Pinpoint the cell where the given text exists, returning its [x, y] midpoint coordinate. 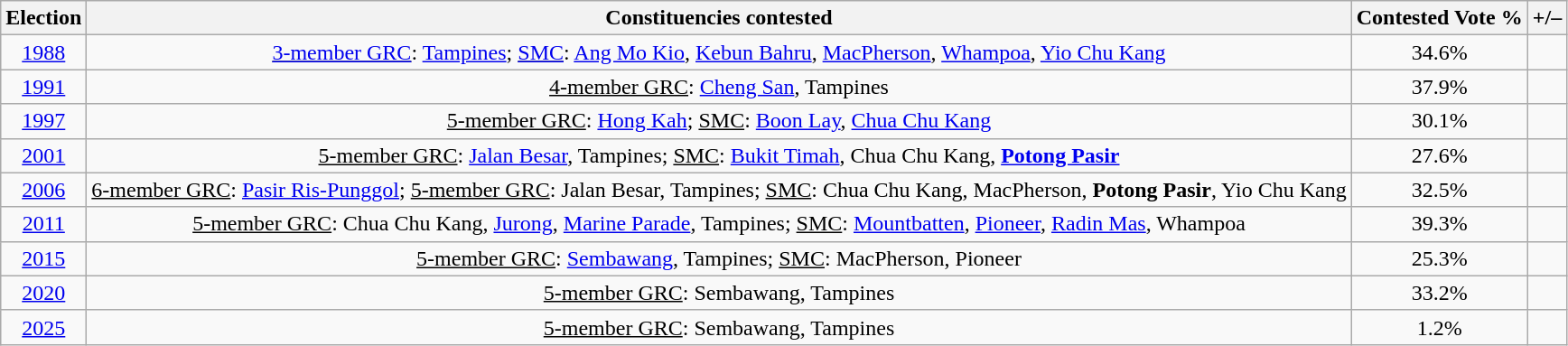
30.1% [1440, 121]
1988 [43, 52]
37.9% [1440, 87]
25.3% [1440, 258]
5-member GRC: Sembawang, Tampines; SMC: MacPherson, Pioneer [719, 258]
1997 [43, 121]
+/– [1546, 18]
4-member GRC: Cheng San, Tampines [719, 87]
2025 [43, 327]
32.5% [1440, 190]
34.6% [1440, 52]
5-member GRC: Hong Kah; SMC: Boon Lay, Chua Chu Kang [719, 121]
39.3% [1440, 224]
27.6% [1440, 155]
2020 [43, 293]
Constituencies contested [719, 18]
5-member GRC: Chua Chu Kang, Jurong, Marine Parade, Tampines; SMC: Mountbatten, Pioneer, Radin Mas, Whampoa [719, 224]
33.2% [1440, 293]
Election [43, 18]
Contested Vote % [1440, 18]
2011 [43, 224]
6-member GRC: Pasir Ris-Punggol; 5-member GRC: Jalan Besar, Tampines; SMC: Chua Chu Kang, MacPherson, Potong Pasir, Yio Chu Kang [719, 190]
2006 [43, 190]
2015 [43, 258]
1991 [43, 87]
1.2% [1440, 327]
5-member GRC: Jalan Besar, Tampines; SMC: Bukit Timah, Chua Chu Kang, Potong Pasir [719, 155]
3-member GRC: Tampines; SMC: Ang Mo Kio, Kebun Bahru, MacPherson, Whampoa, Yio Chu Kang [719, 52]
2001 [43, 155]
